For the text-containing cell, return its midpoint in [x, y] coordinate format. 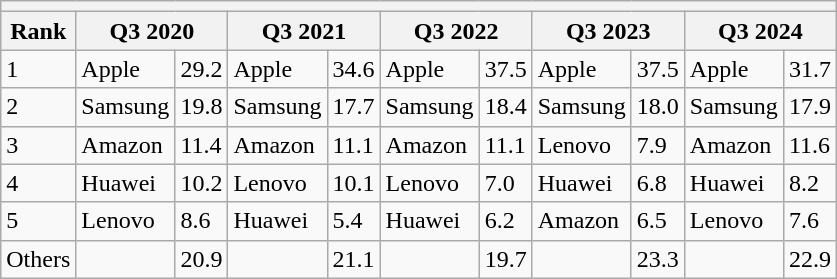
10.1 [354, 183]
21.1 [354, 259]
8.2 [810, 183]
Q3 2024 [760, 31]
Rank [38, 31]
17.7 [354, 107]
18.0 [658, 107]
34.6 [354, 69]
22.9 [810, 259]
Q3 2023 [608, 31]
10.2 [202, 183]
23.3 [658, 259]
2 [38, 107]
5 [38, 221]
6.5 [658, 221]
Q3 2020 [152, 31]
7.6 [810, 221]
4 [38, 183]
8.6 [202, 221]
31.7 [810, 69]
7.0 [506, 183]
29.2 [202, 69]
11.6 [810, 145]
3 [38, 145]
Q3 2022 [456, 31]
11.4 [202, 145]
Others [38, 259]
6.8 [658, 183]
Q3 2021 [304, 31]
18.4 [506, 107]
20.9 [202, 259]
7.9 [658, 145]
19.7 [506, 259]
1 [38, 69]
6.2 [506, 221]
5.4 [354, 221]
17.9 [810, 107]
19.8 [202, 107]
